Pinpoint the cell where the given text exists, returning its (X, Y) midpoint coordinate. 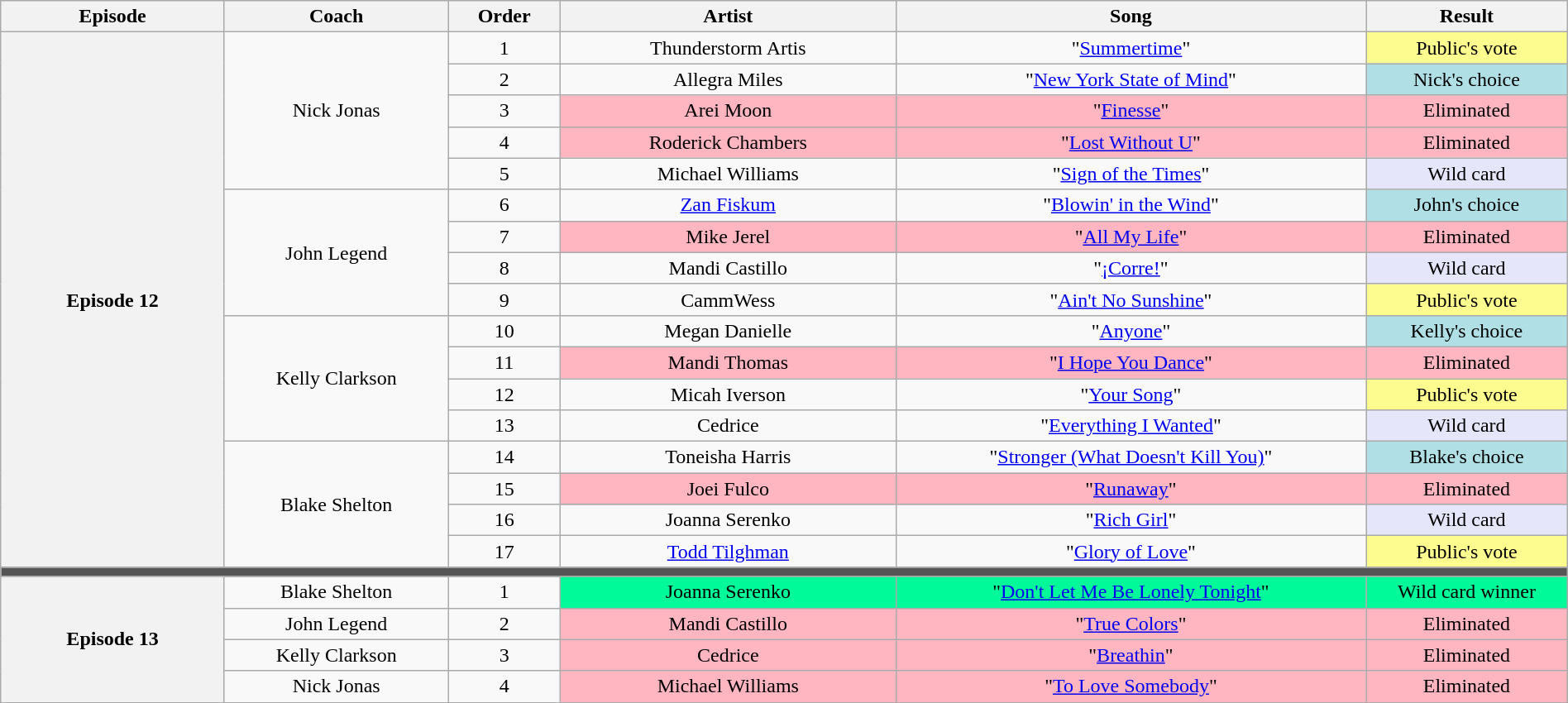
8 (504, 268)
Episode 13 (112, 639)
"New York State of Mind" (1131, 79)
Order (504, 17)
9 (504, 299)
"Stronger (What Doesn't Kill You)" (1131, 457)
"Runaway" (1131, 489)
Joei Fulco (728, 489)
"Finesse" (1131, 111)
Coach (336, 17)
Zan Fiskum (728, 205)
John's choice (1467, 205)
"Anyone" (1131, 331)
16 (504, 520)
Mike Jerel (728, 237)
"Blowin' in the Wind" (1131, 205)
5 (504, 174)
Allegra Miles (728, 79)
13 (504, 426)
11 (504, 362)
"All My Life" (1131, 237)
"Lost Without U" (1131, 142)
Roderick Chambers (728, 142)
"True Colors" (1131, 624)
"Your Song" (1131, 395)
Megan Danielle (728, 331)
6 (504, 205)
Micah Iverson (728, 395)
CammWess (728, 299)
"Glory of Love" (1131, 552)
"To Love Somebody" (1131, 686)
"Ain't No Sunshine" (1131, 299)
Thunderstorm Artis (728, 48)
"¡Corre!" (1131, 268)
Arei Moon (728, 111)
Mandi Thomas (728, 362)
"Summertime" (1131, 48)
Toneisha Harris (728, 457)
"Rich Girl" (1131, 520)
"Don't Let Me Be Lonely Tonight" (1131, 592)
Result (1467, 17)
Blake's choice (1467, 457)
Episode 12 (112, 299)
17 (504, 552)
"Everything I Wanted" (1131, 426)
15 (504, 489)
7 (504, 237)
Artist (728, 17)
Song (1131, 17)
12 (504, 395)
"Breathin" (1131, 655)
"I Hope You Dance" (1131, 362)
Episode (112, 17)
Todd Tilghman (728, 552)
14 (504, 457)
Kelly's choice (1467, 331)
Wild card winner (1467, 592)
Nick's choice (1467, 79)
10 (504, 331)
"Sign of the Times" (1131, 174)
